Find where the given text appears and provide that cell's center as [x, y] coordinate. 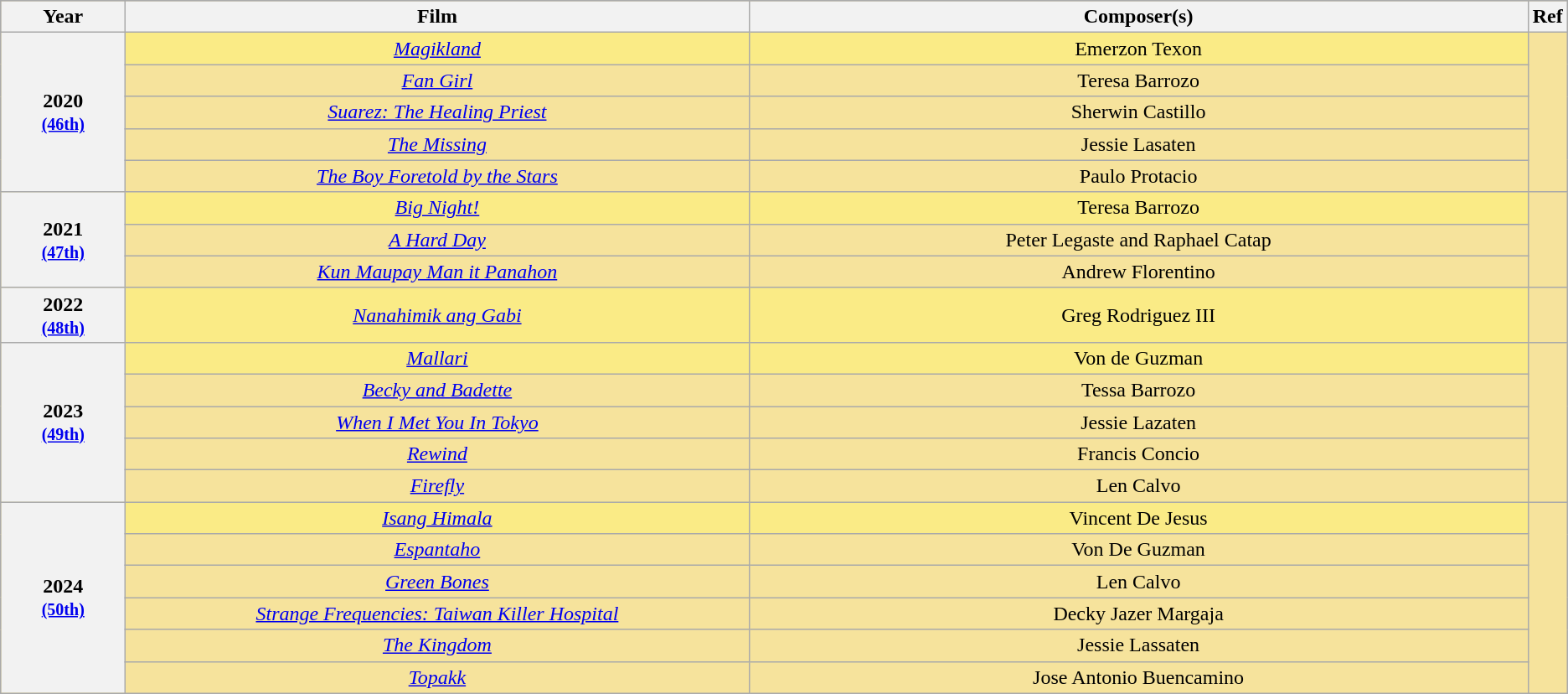
Becky and Badette [437, 390]
2020 (46th) [64, 112]
Topakk [437, 677]
2022 (48th) [64, 315]
Ref [1548, 17]
2024 (50th) [64, 598]
Von De Guzman [1138, 550]
Suarez: The Healing Priest [437, 112]
Decky Jazer Margaja [1138, 614]
Mallari [437, 358]
Kun Maupay Man it Panahon [437, 272]
Jessie Lasaten [1138, 144]
Strange Frequencies: Taiwan Killer Hospital [437, 614]
Jose Antonio Buencamino [1138, 677]
Espantaho [437, 550]
Fan Girl [437, 80]
Peter Legaste and Raphael Catap [1138, 240]
Emerzon Texon [1138, 49]
Big Night! [437, 208]
Tessa Barrozo [1138, 390]
Green Bones [437, 582]
Jessie Lassaten [1138, 645]
Francis Concio [1138, 454]
Von de Guzman [1138, 358]
2023 (49th) [64, 422]
2021 (47th) [64, 240]
Isang Himala [437, 518]
The Missing [437, 144]
Firefly [437, 486]
Vincent De Jesus [1138, 518]
Year [64, 17]
Composer(s) [1138, 17]
Greg Rodriguez III [1138, 315]
Rewind [437, 454]
When I Met You In Tokyo [437, 422]
A Hard Day [437, 240]
Film [437, 17]
The Kingdom [437, 645]
Paulo Protacio [1138, 176]
Andrew Florentino [1138, 272]
Magikland [437, 49]
The Boy Foretold by the Stars [437, 176]
Nanahimik ang Gabi [437, 315]
Jessie Lazaten [1138, 422]
Sherwin Castillo [1138, 112]
